Extract the (x, y) coordinate from the center of the cell holding the provided text.  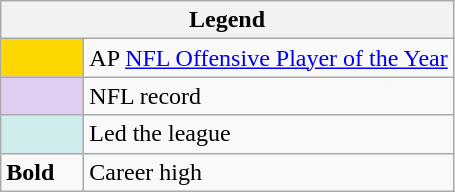
Career high (268, 172)
AP NFL Offensive Player of the Year (268, 58)
NFL record (268, 96)
Bold (42, 172)
Legend (228, 20)
Led the league (268, 134)
